Extract the [X, Y] coordinate from the center of the cell holding the provided text.  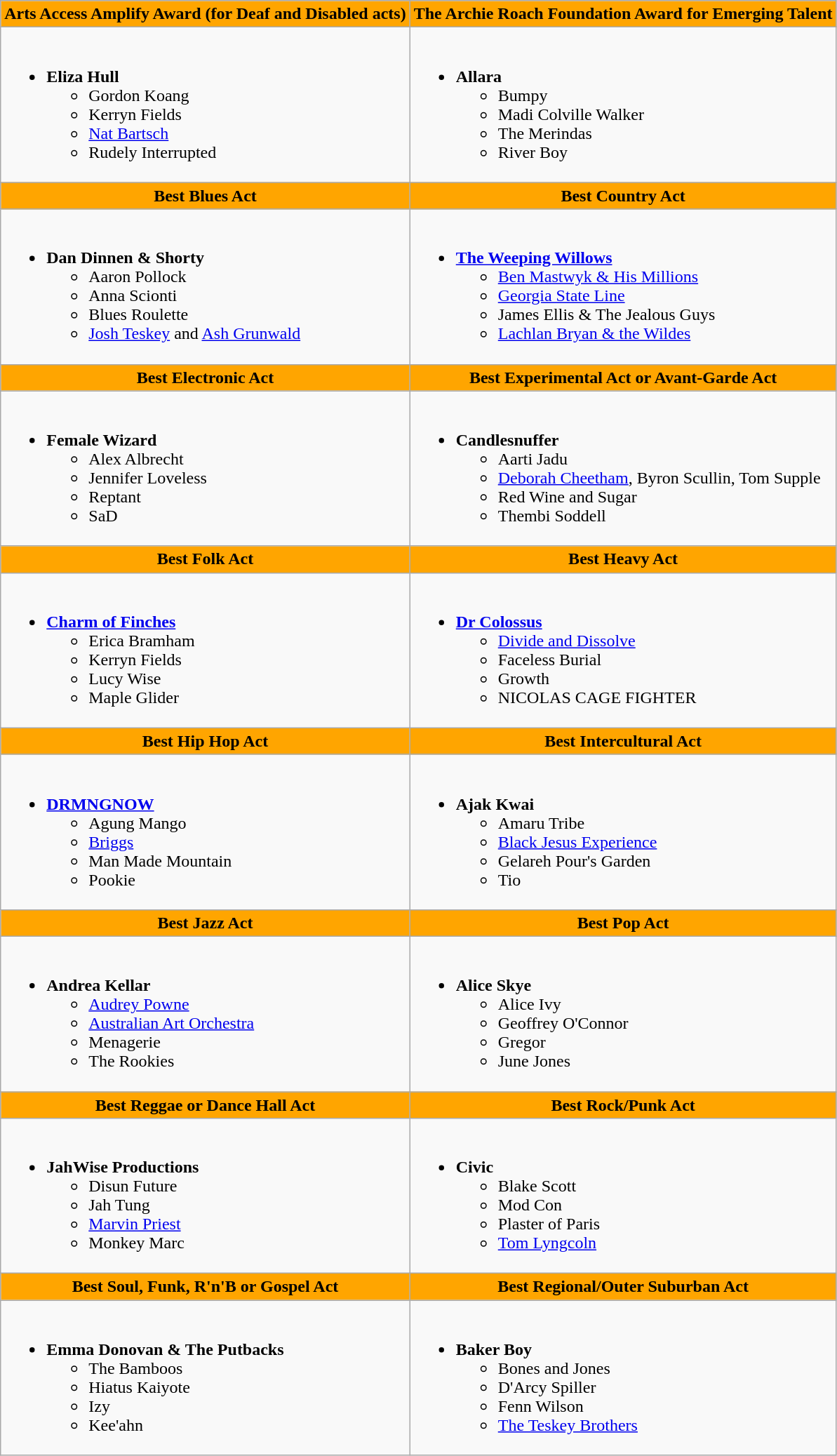
Best Soul, Funk, R'n'B or Gospel Act [205, 1287]
Ajak KwaiAmaru TribeBlack Jesus ExperienceGelareh Pour's GardenTio [623, 832]
Eliza HullGordon KoangKerryn FieldsNat BartschRudely Interrupted [205, 105]
Best Reggae or Dance Hall Act [205, 1105]
The Archie Roach Foundation Award for Emerging Talent [623, 14]
Emma Donovan & The PutbacksThe BamboosHiatus KaiyoteIzyKee'ahn [205, 1378]
Best Intercultural Act [623, 741]
AllaraBumpyMadi Colville WalkerThe MerindasRiver Boy [623, 105]
Best Heavy Act [623, 559]
Best Hip Hop Act [205, 741]
Andrea KellarAudrey PowneAustralian Art OrchestraMenagerieThe Rookies [205, 1013]
Best Jazz Act [205, 923]
Best Blues Act [205, 196]
The Weeping WillowsBen Mastwyk & His MillionsGeorgia State LineJames Ellis & The Jealous GuysLachlan Bryan & the Wildes [623, 286]
Best Country Act [623, 196]
Dr ColossusDivide and DissolveFaceless BurialGrowthNICOLAS CAGE FIGHTER [623, 650]
Best Folk Act [205, 559]
Alice SkyeAlice IvyGeoffrey O'ConnorGregorJune Jones [623, 1013]
DRMNGNOWAgung MangoBriggsMan Made MountainPookie [205, 832]
Best Experimental Act or Avant-Garde Act [623, 378]
Best Electronic Act [205, 378]
Charm of FinchesErica BramhamKerryn FieldsLucy WiseMaple Glider [205, 650]
Dan Dinnen & ShortyAaron PollockAnna SciontiBlues RouletteJosh Teskey and Ash Grunwald [205, 286]
Best Pop Act [623, 923]
Arts Access Amplify Award (for Deaf and Disabled acts) [205, 14]
CivicBlake ScottMod ConPlaster of ParisTom Lyngcoln [623, 1196]
Female WizardAlex AlbrechtJennifer LovelessReptantSaD [205, 469]
Best Regional/Outer Suburban Act [623, 1287]
CandlesnufferAarti JaduDeborah Cheetham, Byron Scullin, Tom SuppleRed Wine and SugarThembi Soddell [623, 469]
JahWise ProductionsDisun FutureJah TungMarvin PriestMonkey Marc [205, 1196]
Baker BoyBones and JonesD'Arcy SpillerFenn WilsonThe Teskey Brothers [623, 1378]
Best Rock/Punk Act [623, 1105]
